Pinpoint the cell where the given text exists, returning its [x, y] midpoint coordinate. 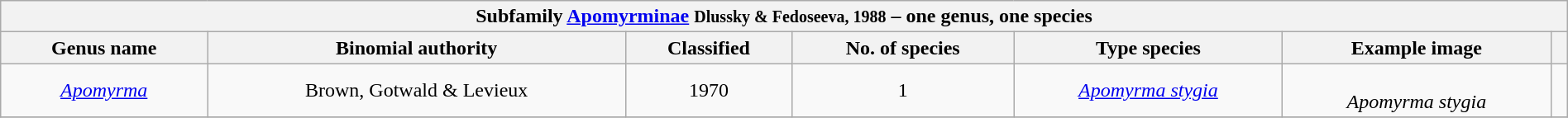
Classified [709, 48]
Binomial authority [417, 48]
Type species [1148, 48]
Example image [1417, 48]
1970 [709, 91]
Apomyrma [104, 91]
Brown, Gotwald & Levieux [417, 91]
1 [903, 91]
Genus name [104, 48]
Subfamily Apomyrminae Dlussky & Fedoseeva, 1988 – one genus, one species [784, 17]
No. of species [903, 48]
